For the text-containing cell, return its midpoint in (X, Y) coordinate format. 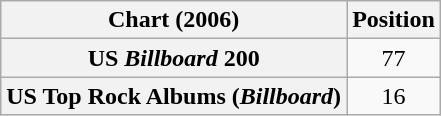
Position (394, 20)
Chart (2006) (174, 20)
US Top Rock Albums (Billboard) (174, 96)
16 (394, 96)
77 (394, 58)
US Billboard 200 (174, 58)
